Pinpoint the cell where the given text exists, returning its [X, Y] midpoint coordinate. 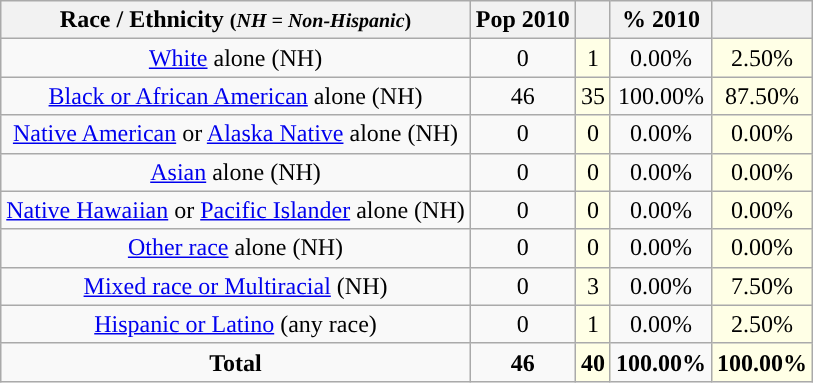
Asian alone (NH) [236, 172]
7.50% [762, 286]
Native Hawaiian or Pacific Islander alone (NH) [236, 210]
Race / Ethnicity (NH = Non-Hispanic) [236, 20]
Pop 2010 [522, 20]
3 [592, 286]
Hispanic or Latino (any race) [236, 324]
35 [592, 96]
Total [236, 362]
Mixed race or Multiracial (NH) [236, 286]
Native American or Alaska Native alone (NH) [236, 134]
White alone (NH) [236, 58]
87.50% [762, 96]
Black or African American alone (NH) [236, 96]
Other race alone (NH) [236, 248]
% 2010 [660, 20]
40 [592, 362]
